Find where the given text appears and provide that cell's center as (X, Y) coordinate. 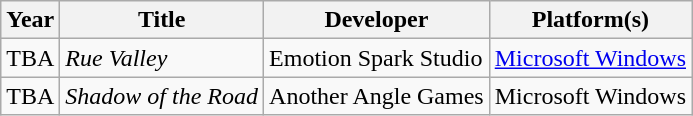
Rue Valley (162, 58)
Developer (377, 20)
Another Angle Games (377, 96)
Title (162, 20)
Year (30, 20)
Platform(s) (590, 20)
Emotion Spark Studio (377, 58)
Shadow of the Road (162, 96)
